Extract the [X, Y] coordinate from the center of the cell holding the provided text.  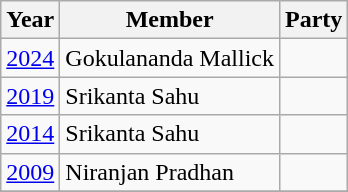
2024 [30, 58]
Year [30, 20]
2009 [30, 172]
2019 [30, 96]
Niranjan Pradhan [170, 172]
2014 [30, 134]
Party [313, 20]
Gokulananda Mallick [170, 58]
Member [170, 20]
